From the cell containing the given text, extract its center point as (X, Y) coordinate. 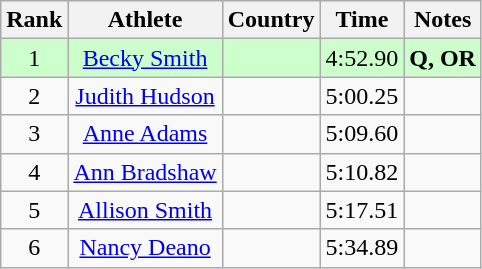
Athlete (145, 20)
Q, OR (443, 58)
4:52.90 (362, 58)
Ann Bradshaw (145, 172)
3 (34, 134)
Country (271, 20)
Nancy Deano (145, 248)
Time (362, 20)
5:17.51 (362, 210)
Rank (34, 20)
Judith Hudson (145, 96)
2 (34, 96)
Notes (443, 20)
Becky Smith (145, 58)
1 (34, 58)
Anne Adams (145, 134)
5:10.82 (362, 172)
Allison Smith (145, 210)
5:00.25 (362, 96)
5:34.89 (362, 248)
5 (34, 210)
5:09.60 (362, 134)
6 (34, 248)
4 (34, 172)
